Provide the [x, y] coordinate of the cell's center where the given text is located.  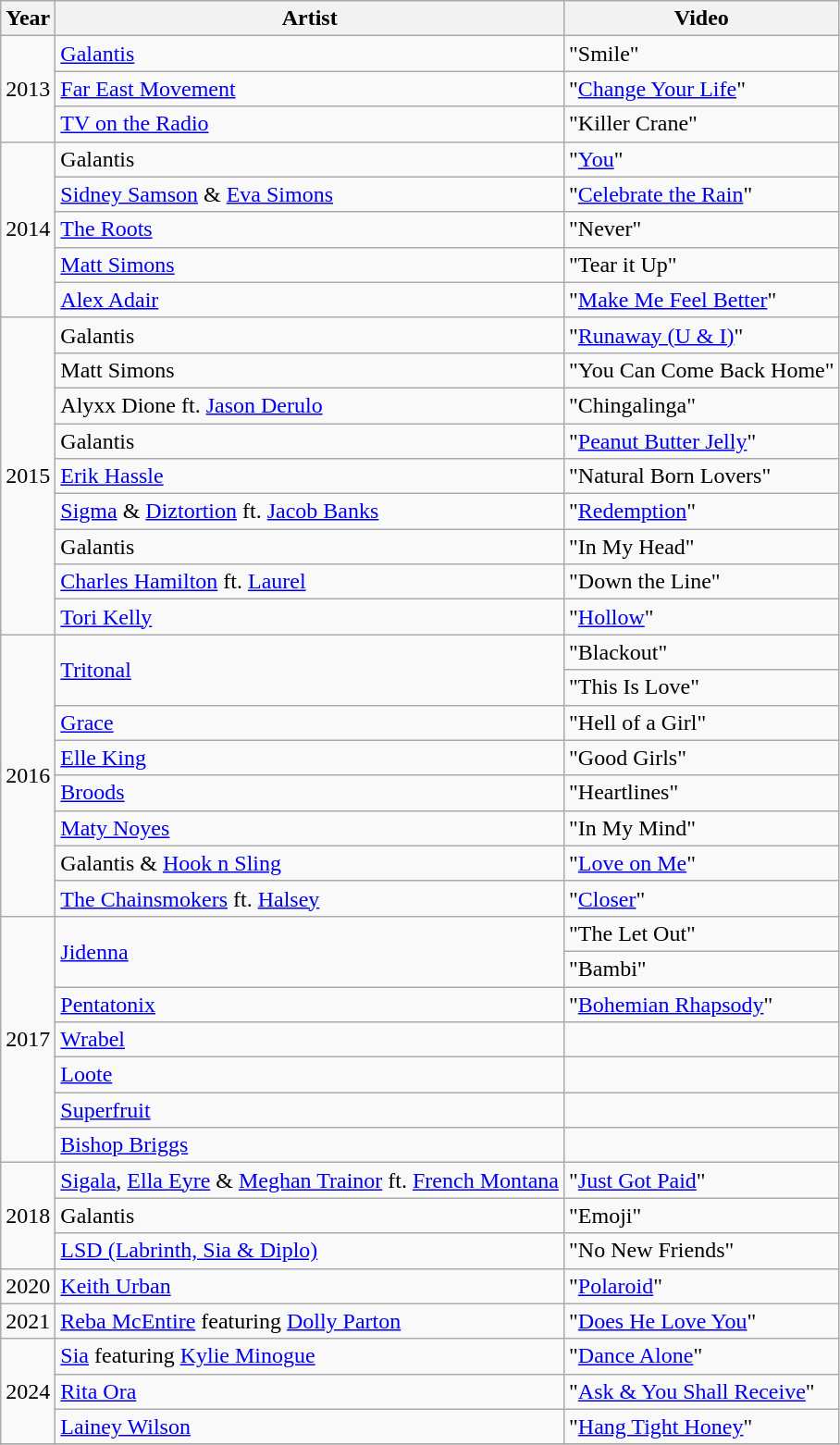
"Hell of a Girl" [701, 722]
"You Can Come Back Home" [701, 370]
Far East Movement [310, 89]
"Hang Tight Honey" [701, 1426]
"Good Girls" [701, 758]
Bishop Briggs [310, 1145]
Sia featuring Kylie Minogue [310, 1356]
2017 [28, 1039]
"Blackout" [701, 652]
"Polaroid" [701, 1286]
Reba McEntire featuring Dolly Parton [310, 1321]
"Does He Love You" [701, 1321]
TV on the Radio [310, 124]
The Roots [310, 229]
2018 [28, 1216]
Tritonal [310, 670]
"Smile" [701, 54]
"Killer Crane" [701, 124]
"Love on Me" [701, 863]
Grace [310, 722]
"Change Your Life" [701, 89]
Alyxx Dione ft. Jason Derulo [310, 405]
2013 [28, 89]
"Celebrate the Rain" [701, 194]
2014 [28, 229]
Loote [310, 1075]
"Emoji" [701, 1216]
Year [28, 19]
Lainey Wilson [310, 1426]
"In My Mind" [701, 828]
"No New Friends" [701, 1251]
"Heartlines" [701, 793]
Galantis & Hook n Sling [310, 863]
"Make Me Feel Better" [701, 300]
2020 [28, 1286]
LSD (Labrinth, Sia & Diplo) [310, 1251]
"This Is Love" [701, 687]
Artist [310, 19]
Sigma & Diztortion ft. Jacob Banks [310, 512]
"Bambi" [701, 969]
Pentatonix [310, 1004]
"Tear it Up" [701, 265]
"Chingalinga" [701, 405]
"Runaway (U & I)" [701, 335]
"Ask & You Shall Receive" [701, 1391]
Tori Kelly [310, 617]
"Redemption" [701, 512]
Wrabel [310, 1040]
Sidney Samson & Eva Simons [310, 194]
"Natural Born Lovers" [701, 476]
Video [701, 19]
2021 [28, 1321]
Jidenna [310, 951]
Elle King [310, 758]
"Closer" [701, 898]
"Hollow" [701, 617]
Charles Hamilton ft. Laurel [310, 582]
Sigala, Ella Eyre & Meghan Trainor ft. French Montana [310, 1180]
Keith Urban [310, 1286]
"Never" [701, 229]
"Down the Line" [701, 582]
2024 [28, 1391]
The Chainsmokers ft. Halsey [310, 898]
2015 [28, 475]
Erik Hassle [310, 476]
"You" [701, 159]
"The Let Out" [701, 933]
"Dance Alone" [701, 1356]
Rita Ora [310, 1391]
"Just Got Paid" [701, 1180]
"Peanut Butter Jelly" [701, 441]
"In My Head" [701, 547]
Broods [310, 793]
2016 [28, 775]
"Bohemian Rhapsody" [701, 1004]
Maty Noyes [310, 828]
Superfruit [310, 1110]
Alex Adair [310, 300]
